Return (x, y) of the center of cell containing provided text 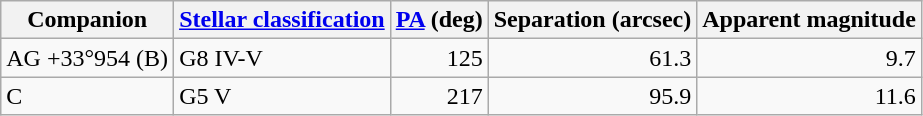
Companion (88, 20)
C (88, 96)
Separation (arcsec) (592, 20)
95.9 (592, 96)
G8 IV-V (282, 58)
9.7 (810, 58)
217 (439, 96)
125 (439, 58)
Stellar classification (282, 20)
11.6 (810, 96)
AG +33°954 (B) (88, 58)
Apparent magnitude (810, 20)
61.3 (592, 58)
G5 V (282, 96)
PA (deg) (439, 20)
